Identify which cell holds the provided text, then report its (X, Y) central coordinate. 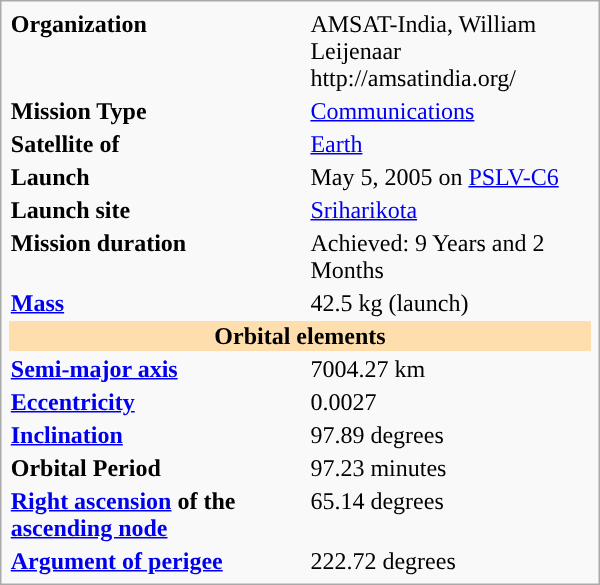
Mass (158, 303)
Inclination (158, 435)
Achieved: 9 Years and 2 Months (450, 256)
Communications (450, 111)
Argument of perigee (158, 561)
42.5 kg (launch) (450, 303)
AMSAT-India, William Leijenaarhttp://amsatindia.org/ (450, 51)
7004.27 km (450, 369)
Semi-major axis (158, 369)
May 5, 2005 on PSLV-C6 (450, 177)
Mission Type (158, 111)
Eccentricity (158, 402)
222.72 degrees (450, 561)
Satellite of (158, 144)
Launch site (158, 210)
0.0027 (450, 402)
65.14 degrees (450, 514)
Sriharikota (450, 210)
Right ascension of the ascending node (158, 514)
97.23 minutes (450, 468)
Earth (450, 144)
97.89 degrees (450, 435)
Orbital Period (158, 468)
Mission duration (158, 256)
Orbital elements (300, 336)
Launch (158, 177)
Organization (158, 51)
